Output the (x, y) coordinate of the center of the cell containing the given text.  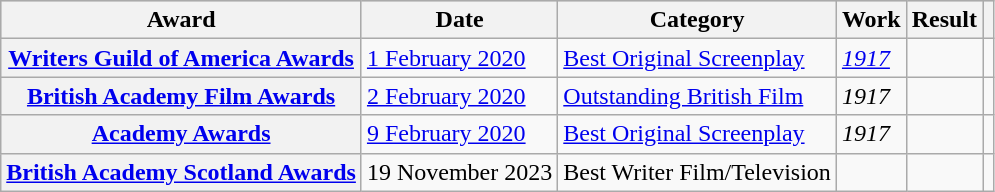
Work (871, 20)
1 February 2020 (459, 58)
Academy Awards (182, 134)
Category (698, 20)
British Academy Film Awards (182, 96)
Result (944, 20)
2 February 2020 (459, 96)
Date (459, 20)
Award (182, 20)
9 February 2020 (459, 134)
Writers Guild of America Awards (182, 58)
19 November 2023 (459, 172)
Best Writer Film/Television (698, 172)
Outstanding British Film (698, 96)
British Academy Scotland Awards (182, 172)
